Pinpoint the cell where the given text exists, returning its [X, Y] midpoint coordinate. 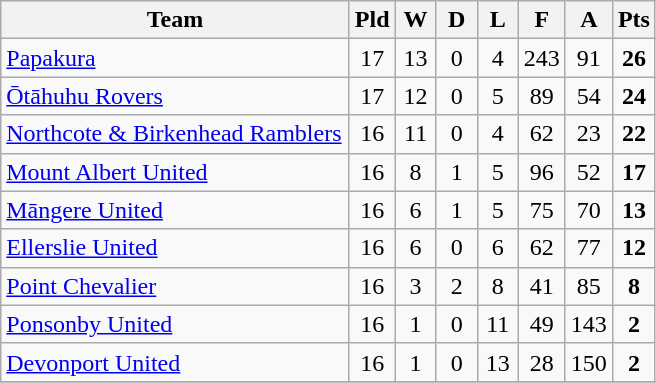
150 [588, 362]
75 [542, 210]
49 [542, 324]
Devonport United [176, 362]
89 [542, 96]
Northcote & Birkenhead Ramblers [176, 134]
Mount Albert United [176, 172]
D [456, 20]
Papakura [176, 58]
41 [542, 286]
70 [588, 210]
3 [416, 286]
Ellerslie United [176, 248]
28 [542, 362]
W [416, 20]
Pld [372, 20]
96 [542, 172]
Team [176, 20]
Pts [634, 20]
Ponsonby United [176, 324]
23 [588, 134]
F [542, 20]
77 [588, 248]
Māngere United [176, 210]
26 [634, 58]
91 [588, 58]
A [588, 20]
52 [588, 172]
24 [634, 96]
22 [634, 134]
85 [588, 286]
Point Chevalier [176, 286]
54 [588, 96]
Ōtāhuhu Rovers [176, 96]
143 [588, 324]
243 [542, 58]
L [498, 20]
